For the text-containing cell, return its midpoint in (X, Y) coordinate format. 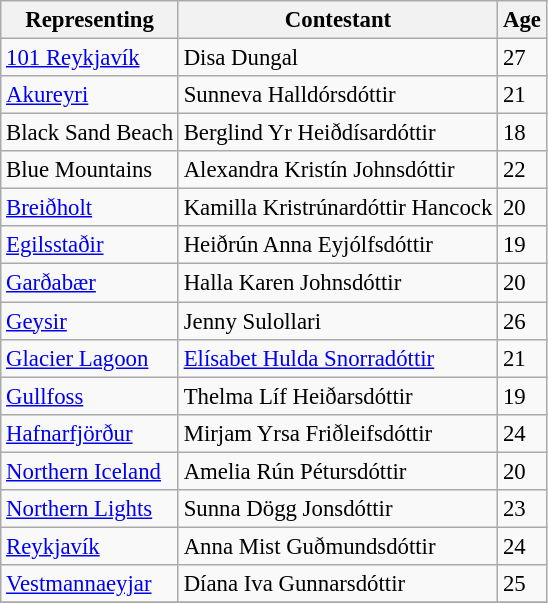
Breiðholt (90, 208)
Akureyri (90, 95)
Northern Lights (90, 509)
23 (522, 509)
Northern Iceland (90, 471)
Sunna Dögg Jonsdóttir (338, 509)
Contestant (338, 20)
Mirjam Yrsa Friðleifsdóttir (338, 433)
Disa Dungal (338, 58)
Jenny Sulollari (338, 321)
Gullfoss (90, 396)
Egilsstaðir (90, 245)
Heiðrún Anna Eyjólfsdóttir (338, 245)
Vestmannaeyjar (90, 584)
Reykjavík (90, 546)
Age (522, 20)
Blue Mountains (90, 170)
Hafnarfjörður (90, 433)
Representing (90, 20)
Berglind Yr Heiðdísardóttir (338, 133)
18 (522, 133)
27 (522, 58)
22 (522, 170)
Anna Mist Guðmundsdóttir (338, 546)
Kamilla Kristrúnardóttir Hancock (338, 208)
Amelia Rún Pétursdóttir (338, 471)
Halla Karen Johnsdóttir (338, 283)
Thelma Líf Heiðarsdóttir (338, 396)
Garðabær (90, 283)
Black Sand Beach (90, 133)
Geysir (90, 321)
Díana Iva Gunnarsdóttir (338, 584)
Glacier Lagoon (90, 358)
101 Reykjavík (90, 58)
26 (522, 321)
Sunneva Halldórsdóttir (338, 95)
Elísabet Hulda Snorradóttir (338, 358)
Alexandra Kristín Johnsdóttir (338, 170)
25 (522, 584)
